Determine the (x, y) coordinate at the center of the cell enclosing the given text.  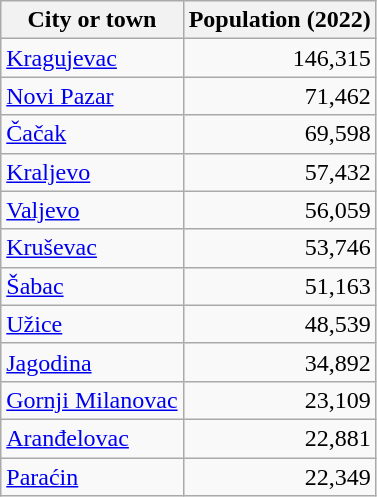
Novi Pazar (92, 96)
Valjevo (92, 210)
Gornji Milanovac (92, 400)
69,598 (280, 134)
56,059 (280, 210)
Jagodina (92, 362)
22,349 (280, 477)
Šabac (92, 286)
34,892 (280, 362)
22,881 (280, 438)
51,163 (280, 286)
57,432 (280, 172)
Čačak (92, 134)
Population (2022) (280, 20)
53,746 (280, 248)
Kragujevac (92, 58)
71,462 (280, 96)
Paraćin (92, 477)
48,539 (280, 324)
Kraljevo (92, 172)
146,315 (280, 58)
Aranđelovac (92, 438)
City or town (92, 20)
23,109 (280, 400)
Užice (92, 324)
Kruševac (92, 248)
